Pinpoint the cell where the given text exists, returning its (X, Y) midpoint coordinate. 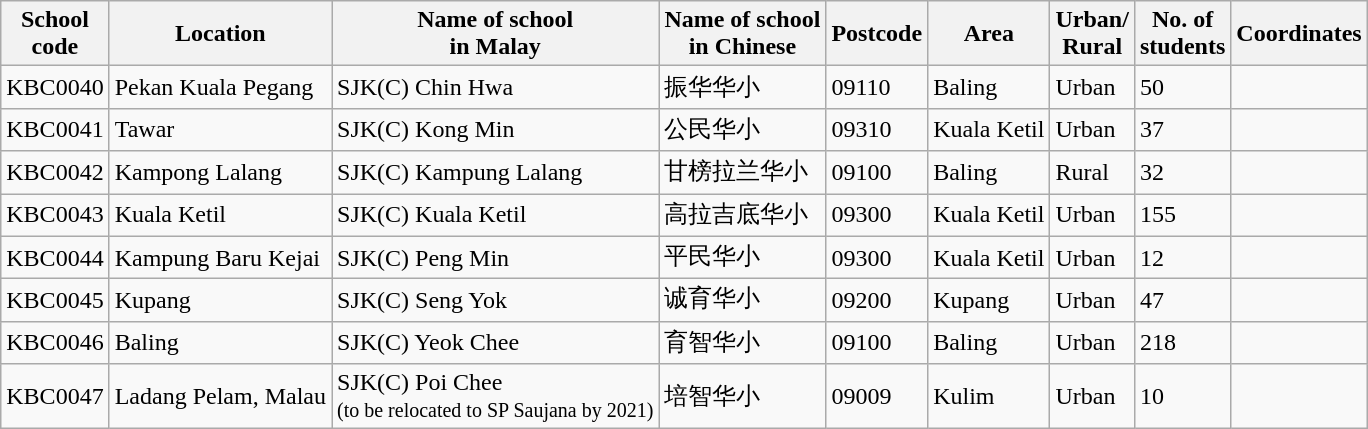
Kulim (989, 396)
SJK(C) Kong Min (496, 130)
50 (1182, 88)
KBC0044 (55, 258)
09310 (877, 130)
KBC0040 (55, 88)
KBC0041 (55, 130)
09009 (877, 396)
No. ofstudents (1182, 34)
Pekan Kuala Pegang (220, 88)
KBC0046 (55, 342)
10 (1182, 396)
Urban/Rural (1092, 34)
09110 (877, 88)
KBC0042 (55, 172)
SJK(C) Yeok Chee (496, 342)
SJK(C) Kuala Ketil (496, 216)
高拉吉底华小 (742, 216)
Kampung Baru Kejai (220, 258)
Ladang Pelam, Malau (220, 396)
诚育华小 (742, 300)
Name of schoolin Chinese (742, 34)
Rural (1092, 172)
公民华小 (742, 130)
甘榜拉兰华小 (742, 172)
SJK(C) Seng Yok (496, 300)
09200 (877, 300)
培智华小 (742, 396)
32 (1182, 172)
KBC0047 (55, 396)
SJK(C) Poi Chee(to be relocated to SP Saujana by 2021) (496, 396)
振华华小 (742, 88)
218 (1182, 342)
Tawar (220, 130)
育智华小 (742, 342)
SJK(C) Chin Hwa (496, 88)
Area (989, 34)
47 (1182, 300)
155 (1182, 216)
Coordinates (1299, 34)
SJK(C) Peng Min (496, 258)
12 (1182, 258)
37 (1182, 130)
SJK(C) Kampung Lalang (496, 172)
Name of schoolin Malay (496, 34)
Location (220, 34)
KBC0045 (55, 300)
Schoolcode (55, 34)
平民华小 (742, 258)
Postcode (877, 34)
Kampong Lalang (220, 172)
KBC0043 (55, 216)
